Detect which cell encompasses the target text, then output its [X, Y] center coordinate. 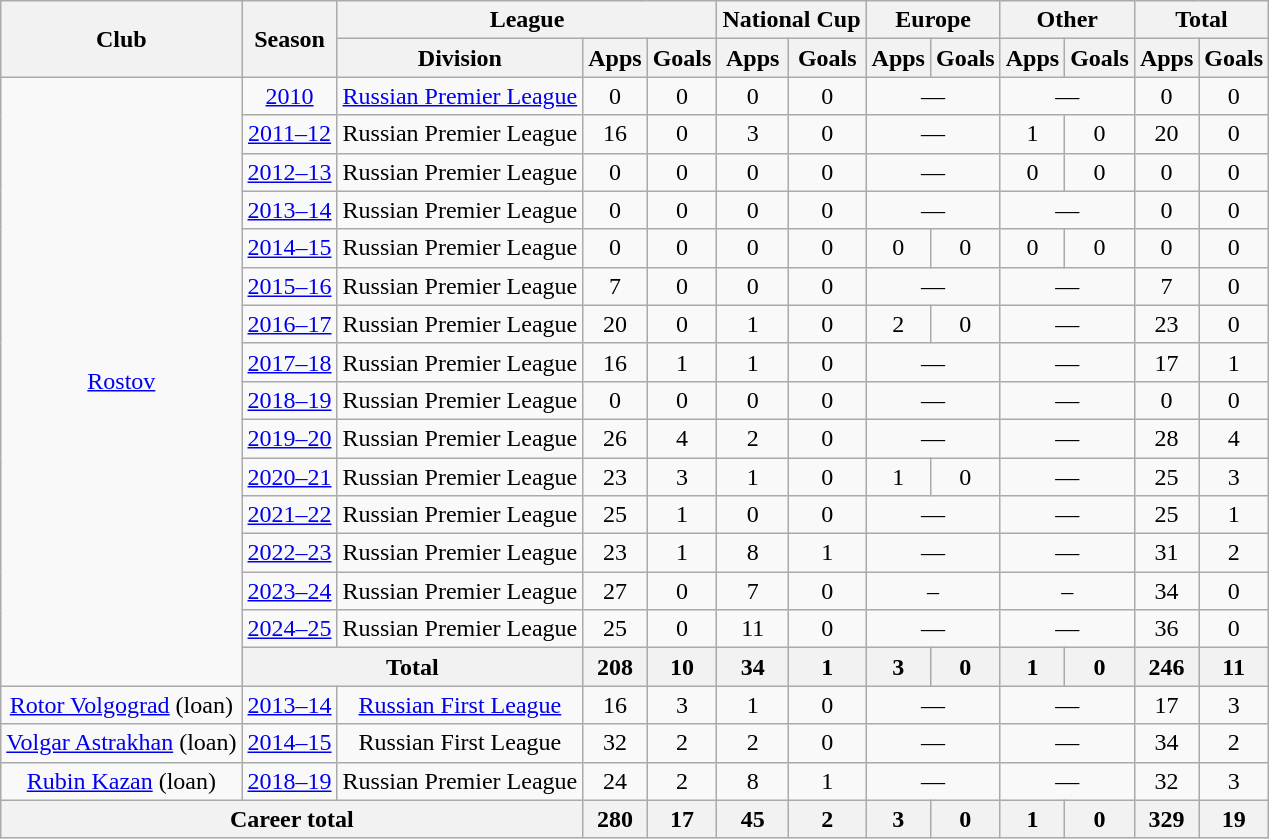
280 [615, 819]
Season [290, 39]
2022–23 [290, 553]
National Cup [792, 20]
2019–20 [290, 438]
24 [615, 781]
27 [615, 591]
2021–22 [290, 515]
Other [1067, 20]
Rostov [122, 382]
208 [615, 667]
2023–24 [290, 591]
Division [460, 58]
31 [1166, 553]
36 [1166, 629]
45 [753, 819]
2010 [290, 96]
329 [1166, 819]
Rotor Volgograd (loan) [122, 705]
League [527, 20]
Club [122, 39]
2016–17 [290, 324]
Europe [933, 20]
10 [682, 667]
Rubin Kazan (loan) [122, 781]
19 [1234, 819]
2024–25 [290, 629]
246 [1166, 667]
2017–18 [290, 362]
2020–21 [290, 477]
2015–16 [290, 286]
Career total [292, 819]
Volgar Astrakhan (loan) [122, 743]
2011–12 [290, 134]
28 [1166, 438]
26 [615, 438]
2012–13 [290, 172]
